Provide the (x, y) coordinate of the cell's center where the given text is located.  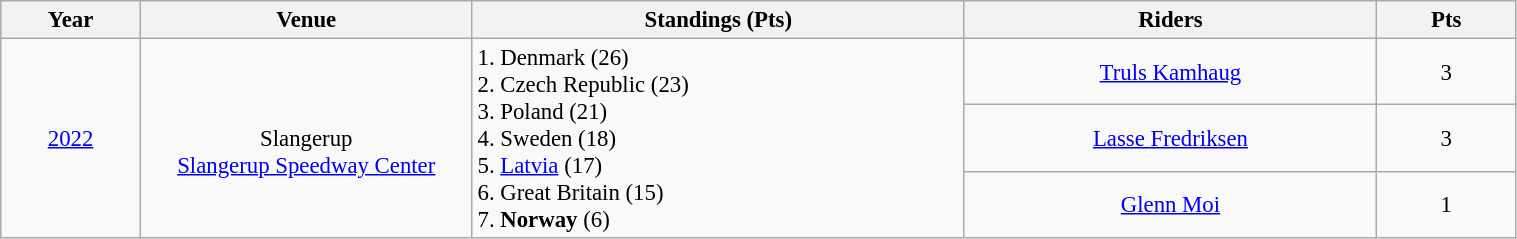
Lasse Fredriksen (1170, 138)
2022 (71, 139)
Truls Kamhaug (1170, 72)
Venue (306, 20)
1. Denmark (26)2. Czech Republic (23)3. Poland (21)4. Sweden (18)5. Latvia (17)6. Great Britain (15)7. Norway (6) (718, 139)
Year (71, 20)
1 (1446, 206)
Standings (Pts) (718, 20)
Glenn Moi (1170, 206)
Riders (1170, 20)
Pts (1446, 20)
SlangerupSlangerup Speedway Center (306, 139)
